Scan for the cell matching the given text and deliver its [X, Y] coordinate at center. 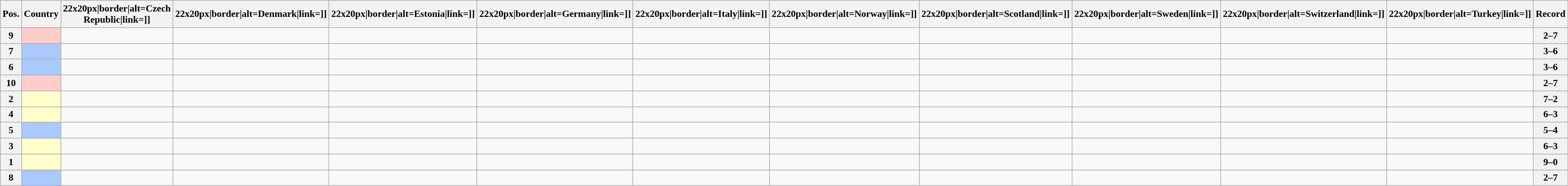
22x20px|border|alt=Germany|link=]] [555, 14]
22x20px|border|alt=Sweden|link=]] [1146, 14]
22x20px|border|alt=Switzerland|link=]] [1304, 14]
22x20px|border|alt=Estonia|link=]] [403, 14]
4 [11, 115]
22x20px|border|alt=Norway|link=]] [844, 14]
1 [11, 162]
Record [1551, 14]
22x20px|border|alt=Scotland|link=]] [996, 14]
7–2 [1551, 99]
22x20px|border|alt=Italy|link=]] [701, 14]
Pos. [11, 14]
2 [11, 99]
9 [11, 36]
9–0 [1551, 162]
Country [41, 14]
22x20px|border|alt=Czech Republic|link=]] [117, 14]
22x20px|border|alt=Turkey|link=]] [1460, 14]
22x20px|border|alt=Denmark|link=]] [251, 14]
6 [11, 67]
5 [11, 131]
5–4 [1551, 131]
8 [11, 178]
7 [11, 51]
3 [11, 146]
10 [11, 83]
